Return the (X, Y) coordinate for the center point of the cell that contains the specified text.  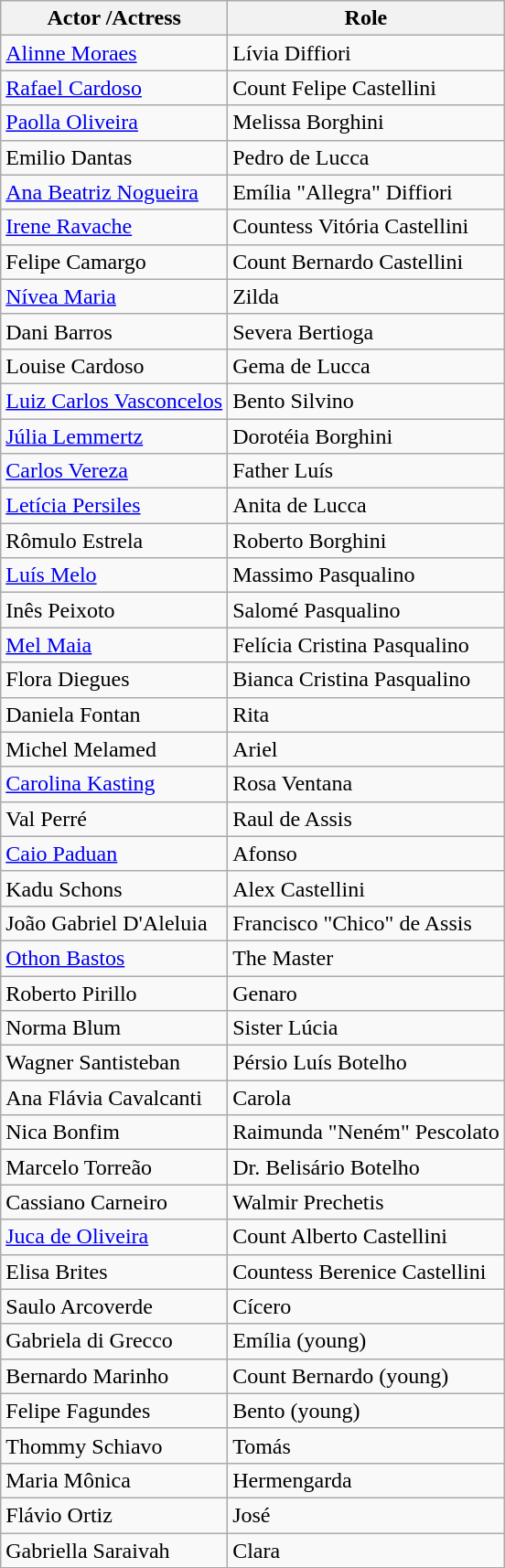
Paolla Oliveira (114, 123)
Hermengarda (366, 1480)
Luiz Carlos Vasconcelos (114, 401)
Rômulo Estrela (114, 541)
Lívia Diffiori (366, 53)
Maria Mônica (114, 1480)
Carola (366, 1098)
Rosa Ventana (366, 784)
Pedro de Lucca (366, 157)
The Master (366, 958)
Irene Ravache (114, 227)
Roberto Borghini (366, 541)
Gema de Lucca (366, 366)
Bianca Cristina Pasqualino (366, 680)
Melissa Borghini (366, 123)
Felipe Camargo (114, 262)
Bernardo Marinho (114, 1376)
Norma Blum (114, 1028)
Severa Bertioga (366, 331)
Rita (366, 714)
Michel Melamed (114, 749)
Ana Beatriz Nogueira (114, 192)
Walmir Prechetis (366, 1202)
Gabriella Saraivah (114, 1551)
Alex Castellini (366, 888)
Countess Vitória Castellini (366, 227)
Mel Maia (114, 645)
Dr. Belisário Botelho (366, 1167)
José (366, 1515)
Raimunda "Neném" Pescolato (366, 1133)
Carolina Kasting (114, 784)
Role (366, 18)
Genaro (366, 993)
Actor /Actress (114, 18)
Bento Silvino (366, 401)
Bento (young) (366, 1411)
Gabriela di Grecco (114, 1341)
Count Alberto Castellini (366, 1237)
Inês Peixoto (114, 610)
Dorotéia Borghini (366, 436)
Val Perré (114, 819)
Emilio Dantas (114, 157)
Count Felipe Castellini (366, 88)
Rafael Cardoso (114, 88)
Emília "Allegra" Diffiori (366, 192)
Alinne Moraes (114, 53)
Count Bernardo (young) (366, 1376)
Carlos Vereza (114, 471)
Felipe Fagundes (114, 1411)
Kadu Schons (114, 888)
Juca de Oliveira (114, 1237)
Felícia Cristina Pasqualino (366, 645)
Nica Bonfim (114, 1133)
Louise Cardoso (114, 366)
Cícero (366, 1306)
Flora Diegues (114, 680)
Ariel (366, 749)
Saulo Arcoverde (114, 1306)
Salomé Pasqualino (366, 610)
Letícia Persiles (114, 506)
Ana Flávia Cavalcanti (114, 1098)
Pérsio Luís Botelho (366, 1063)
Elisa Brites (114, 1272)
Afonso (366, 854)
Massimo Pasqualino (366, 575)
Wagner Santisteban (114, 1063)
Tomás (366, 1445)
Luís Melo (114, 575)
João Gabriel D'Aleluia (114, 923)
Daniela Fontan (114, 714)
Flávio Ortiz (114, 1515)
Júlia Lemmertz (114, 436)
Nívea Maria (114, 296)
Father Luís (366, 471)
Dani Barros (114, 331)
Thommy Schiavo (114, 1445)
Roberto Pirillo (114, 993)
Othon Bastos (114, 958)
Countess Berenice Castellini (366, 1272)
Caio Paduan (114, 854)
Emília (young) (366, 1341)
Francisco "Chico" de Assis (366, 923)
Zilda (366, 296)
Marcelo Torreão (114, 1167)
Cassiano Carneiro (114, 1202)
Anita de Lucca (366, 506)
Clara (366, 1551)
Count Bernardo Castellini (366, 262)
Raul de Assis (366, 819)
Sister Lúcia (366, 1028)
